Find where the given text appears and provide that cell's center as [x, y] coordinate. 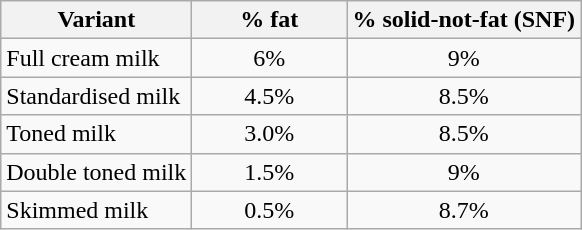
Toned milk [96, 134]
3.0% [270, 134]
% solid-not-fat (SNF) [464, 20]
Skimmed milk [96, 210]
Full cream milk [96, 58]
1.5% [270, 172]
6% [270, 58]
8.7% [464, 210]
Variant [96, 20]
Double toned milk [96, 172]
4.5% [270, 96]
% fat [270, 20]
0.5% [270, 210]
Standardised milk [96, 96]
